Extract the [x, y] coordinate from the center of the cell holding the provided text.  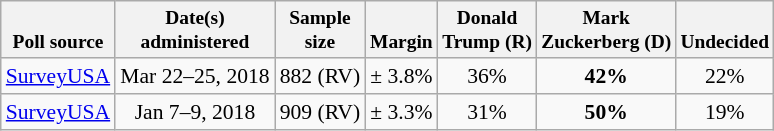
882 (RV) [320, 76]
± 3.8% [401, 76]
36% [488, 76]
Undecided [725, 30]
Jan 7–9, 2018 [194, 112]
909 (RV) [320, 112]
19% [725, 112]
22% [725, 76]
Margin [401, 30]
50% [606, 112]
31% [488, 112]
DonaldTrump (R) [488, 30]
Date(s)administered [194, 30]
42% [606, 76]
Mar 22–25, 2018 [194, 76]
± 3.3% [401, 112]
Poll source [58, 30]
Samplesize [320, 30]
MarkZuckerberg (D) [606, 30]
